Return (x, y) of the center of cell containing provided text 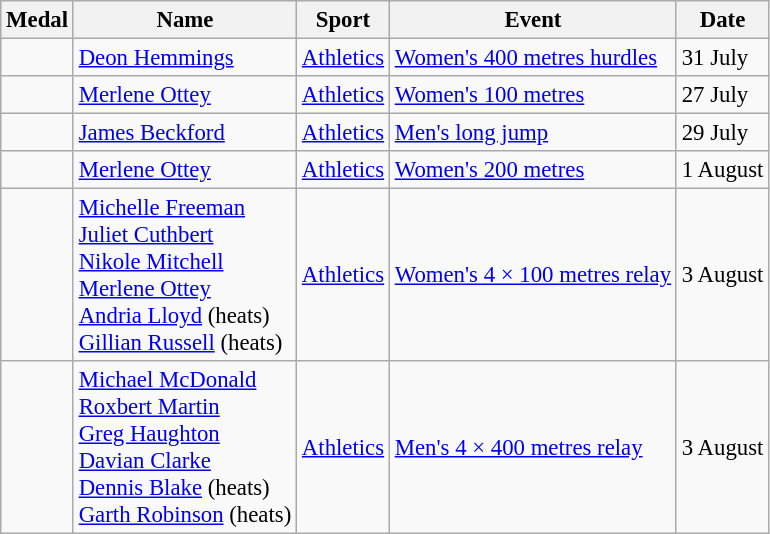
27 July (722, 95)
Women's 100 metres (532, 95)
James Beckford (184, 133)
Women's 400 metres hurdles (532, 58)
Women's 200 metres (532, 170)
Men's long jump (532, 133)
Date (722, 20)
Sport (344, 20)
31 July (722, 58)
Deon Hemmings (184, 58)
Event (532, 20)
Women's 4 × 100 metres relay (532, 276)
Michelle FreemanJuliet CuthbertNikole MitchellMerlene OtteyAndria Lloyd (heats)Gillian Russell (heats) (184, 276)
Medal (38, 20)
Name (184, 20)
1 August (722, 170)
3 August (722, 276)
29 July (722, 133)
